Provide the [x, y] coordinate of the cell's center where the given text is located.  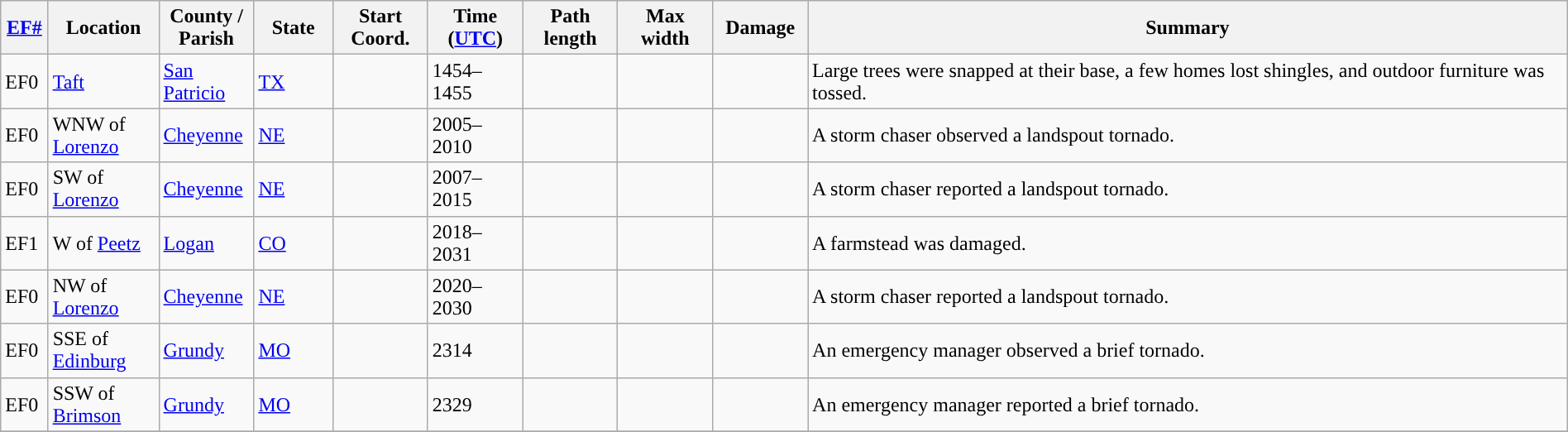
A farmstead was damaged. [1188, 243]
Path length [571, 28]
2020–2030 [475, 296]
Max width [665, 28]
An emergency manager reported a brief tornado. [1188, 404]
A storm chaser observed a landspout tornado. [1188, 136]
SW of Lorenzo [103, 189]
Summary [1188, 28]
W of Peetz [103, 243]
Large trees were snapped at their base, a few homes lost shingles, and outdoor furniture was tossed. [1188, 81]
Logan [207, 243]
EF1 [25, 243]
NW of Lorenzo [103, 296]
2314 [475, 351]
Start Coord. [380, 28]
1454–1455 [475, 81]
An emergency manager observed a brief tornado. [1188, 351]
2329 [475, 404]
SSW of Brimson [103, 404]
SSE of Edinburg [103, 351]
WNW of Lorenzo [103, 136]
Time (UTC) [475, 28]
County / Parish [207, 28]
EF# [25, 28]
Damage [761, 28]
San Patricio [207, 81]
State [294, 28]
Taft [103, 81]
2018–2031 [475, 243]
2005–2010 [475, 136]
TX [294, 81]
2007–2015 [475, 189]
CO [294, 243]
Location [103, 28]
